Locate the cell with the specified text and output its (x, y) center coordinate. 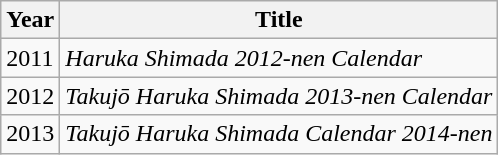
Haruka Shimada 2012-nen Calendar (279, 58)
Takujō Haruka Shimada 2013-nen Calendar (279, 96)
Year (30, 20)
2011 (30, 58)
2013 (30, 134)
Takujō Haruka Shimada Calendar 2014-nen (279, 134)
Title (279, 20)
2012 (30, 96)
